Identify which cell holds the provided text, then report its (x, y) central coordinate. 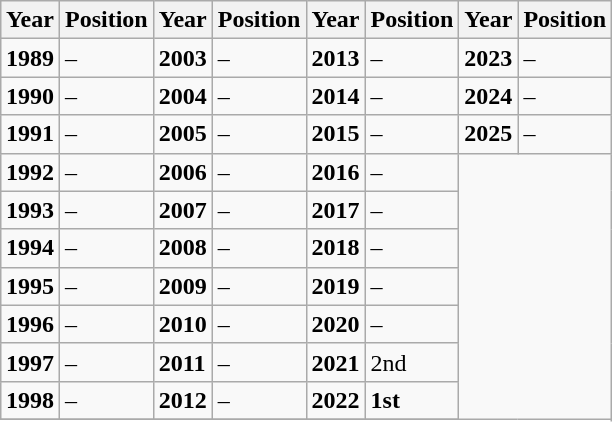
2013 (336, 58)
2019 (336, 286)
2007 (182, 210)
1st (412, 400)
2006 (182, 172)
1993 (30, 210)
2011 (182, 362)
2014 (336, 96)
2024 (488, 96)
2012 (182, 400)
2020 (336, 324)
2nd (412, 362)
1990 (30, 96)
2018 (336, 248)
1991 (30, 134)
2010 (182, 324)
2015 (336, 134)
1998 (30, 400)
1996 (30, 324)
1989 (30, 58)
2004 (182, 96)
2005 (182, 134)
2009 (182, 286)
1995 (30, 286)
2016 (336, 172)
1994 (30, 248)
2003 (182, 58)
2022 (336, 400)
2008 (182, 248)
1992 (30, 172)
2021 (336, 362)
2025 (488, 134)
1997 (30, 362)
2023 (488, 58)
2017 (336, 210)
